Pinpoint the cell where the given text exists, returning its (x, y) midpoint coordinate. 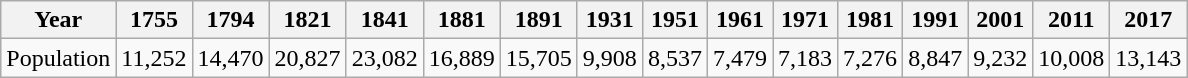
1961 (740, 20)
1755 (154, 20)
8,537 (674, 58)
Population (58, 58)
1841 (384, 20)
1931 (610, 20)
11,252 (154, 58)
8,847 (936, 58)
1881 (462, 20)
10,008 (1072, 58)
1794 (230, 20)
13,143 (1148, 58)
1991 (936, 20)
2001 (1000, 20)
15,705 (538, 58)
16,889 (462, 58)
7,183 (804, 58)
9,908 (610, 58)
7,276 (870, 58)
1951 (674, 20)
1821 (308, 20)
1971 (804, 20)
2017 (1148, 20)
Year (58, 20)
2011 (1072, 20)
20,827 (308, 58)
14,470 (230, 58)
9,232 (1000, 58)
7,479 (740, 58)
1981 (870, 20)
1891 (538, 20)
23,082 (384, 58)
